For the text-containing cell, return its midpoint in [x, y] coordinate format. 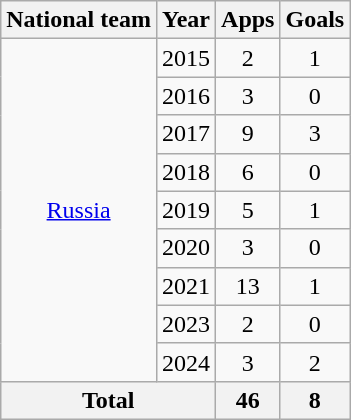
2018 [186, 172]
5 [248, 210]
9 [248, 134]
46 [248, 400]
Apps [248, 20]
Goals [315, 20]
13 [248, 286]
2019 [186, 210]
2016 [186, 96]
2015 [186, 58]
Year [186, 20]
2017 [186, 134]
National team [79, 20]
Total [108, 400]
2020 [186, 248]
8 [315, 400]
2021 [186, 286]
2024 [186, 362]
2023 [186, 324]
6 [248, 172]
Russia [79, 210]
